Return the (x, y) coordinate for the center point of the cell that contains the specified text.  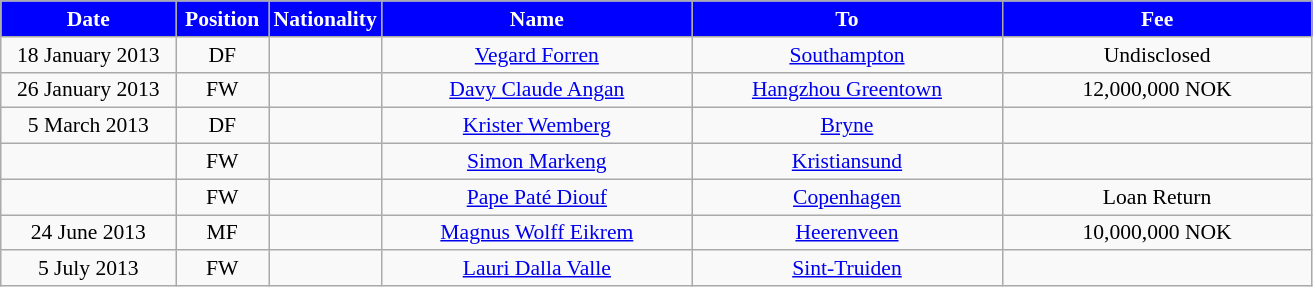
To (847, 19)
Simon Markeng (537, 162)
Copenhagen (847, 197)
Kristiansund (847, 162)
Hangzhou Greentown (847, 90)
Southampton (847, 55)
Krister Wemberg (537, 126)
24 June 2013 (88, 233)
26 January 2013 (88, 90)
Vegard Forren (537, 55)
18 January 2013 (88, 55)
Heerenveen (847, 233)
Lauri Dalla Valle (537, 269)
5 July 2013 (88, 269)
Name (537, 19)
Nationality (324, 19)
Davy Claude Angan (537, 90)
Pape Paté Diouf (537, 197)
5 March 2013 (88, 126)
MF (222, 233)
Position (222, 19)
Sint-Truiden (847, 269)
Date (88, 19)
Magnus Wolff Eikrem (537, 233)
Fee (1157, 19)
Loan Return (1157, 197)
Undisclosed (1157, 55)
Bryne (847, 126)
10,000,000 NOK (1157, 233)
12,000,000 NOK (1157, 90)
